Search for the cell housing the specified text and yield its [x, y] center coordinate. 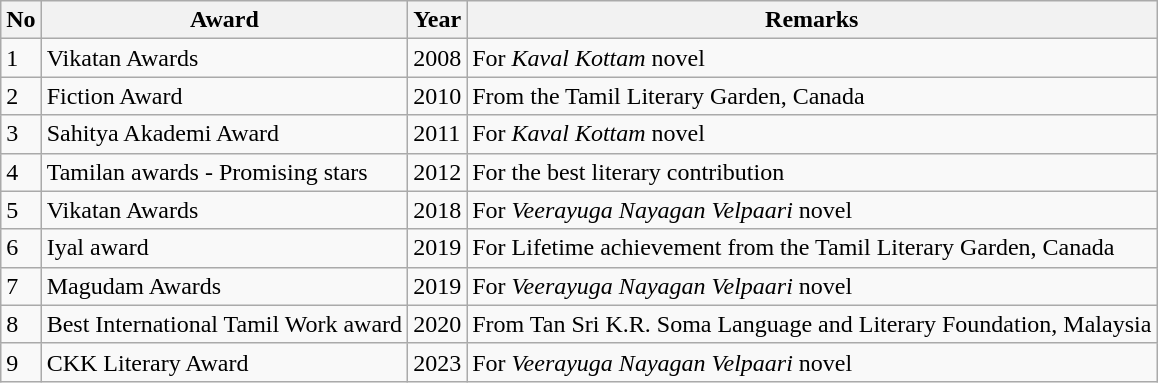
2 [21, 96]
3 [21, 134]
CKK Literary Award [224, 362]
Iyal award [224, 248]
2012 [438, 172]
2023 [438, 362]
Remarks [812, 20]
No [21, 20]
From the Tamil Literary Garden, Canada [812, 96]
Fiction Award [224, 96]
9 [21, 362]
1 [21, 58]
Magudam Awards [224, 286]
2010 [438, 96]
7 [21, 286]
2011 [438, 134]
For the best literary contribution [812, 172]
For Lifetime achievement from the Tamil Literary Garden, Canada [812, 248]
2020 [438, 324]
Tamilan awards - Promising stars [224, 172]
6 [21, 248]
Year [438, 20]
Best International Tamil Work award [224, 324]
5 [21, 210]
4 [21, 172]
2018 [438, 210]
From Tan Sri K.R. Soma Language and Literary Foundation, Malaysia [812, 324]
Award [224, 20]
Sahitya Akademi Award [224, 134]
8 [21, 324]
2008 [438, 58]
